Provide the [x, y] coordinate of the cell's center where the given text is located.  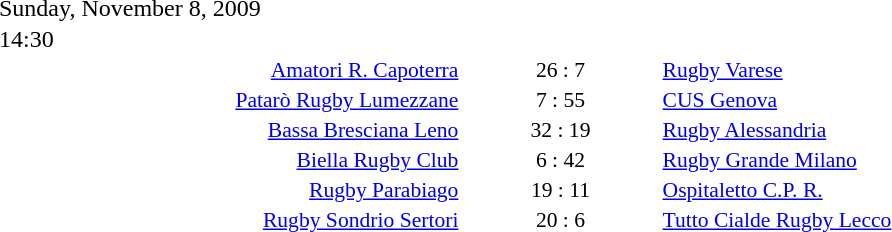
32 : 19 [560, 130]
6 : 42 [560, 160]
7 : 55 [560, 100]
19 : 11 [560, 190]
26 : 7 [560, 70]
